For the text-containing cell, return its midpoint in [X, Y] coordinate format. 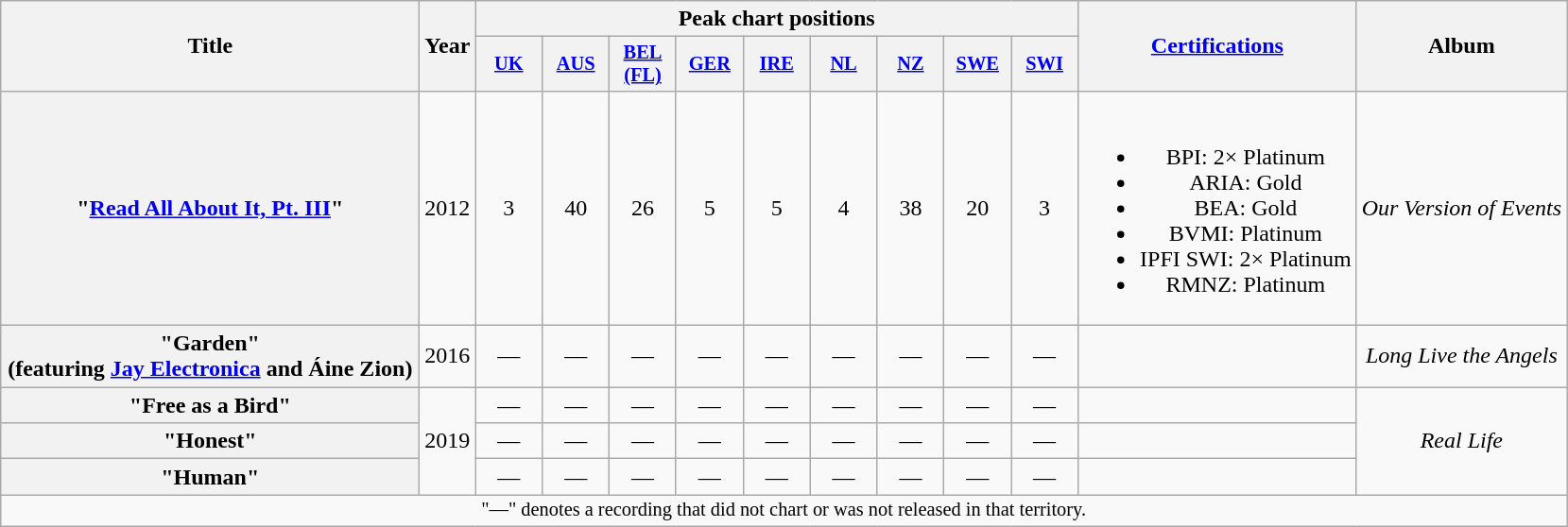
20 [977, 208]
"Honest" [210, 441]
Peak chart positions [777, 19]
Album [1461, 46]
"Garden"(featuring Jay Electronica and Áine Zion) [210, 357]
NZ [911, 64]
BPI: 2× PlatinumARIA: GoldBEA: GoldBVMI: PlatinumIPFI SWI: 2× PlatinumRMNZ: Platinum [1217, 208]
Our Version of Events [1461, 208]
Year [448, 46]
2016 [448, 357]
Long Live the Angels [1461, 357]
40 [577, 208]
IRE [777, 64]
Real Life [1461, 441]
AUS [577, 64]
"Human" [210, 477]
38 [911, 208]
2012 [448, 208]
"—" denotes a recording that did not chart or was not released in that territory. [784, 511]
26 [643, 208]
BEL(FL) [643, 64]
Title [210, 46]
4 [843, 208]
GER [709, 64]
"Free as a Bird" [210, 405]
Certifications [1217, 46]
NL [843, 64]
UK [508, 64]
SWE [977, 64]
2019 [448, 441]
SWI [1045, 64]
"Read All About It, Pt. III" [210, 208]
